Return (x, y) of the center of cell containing provided text 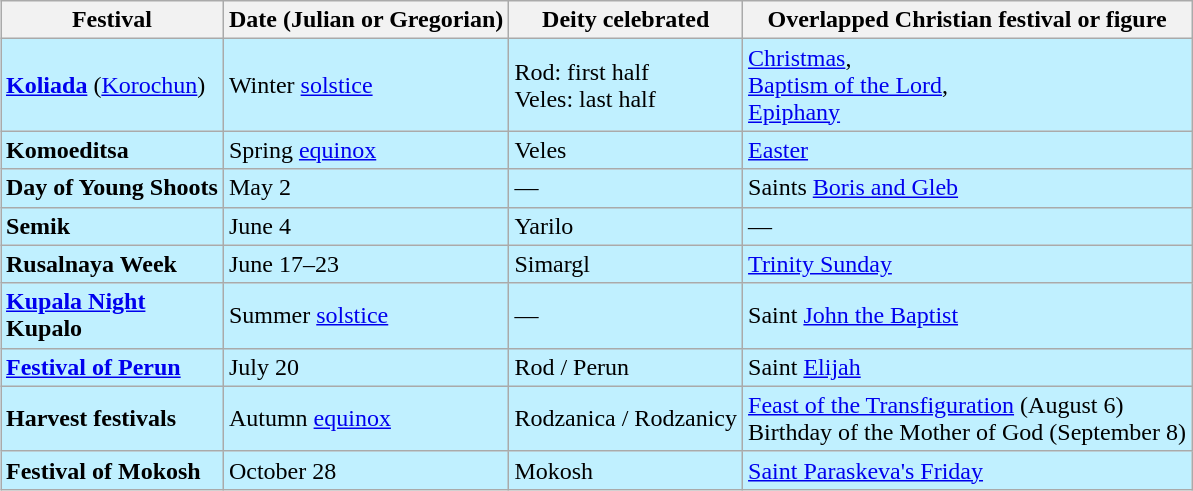
Mokosh (626, 470)
June 17–23 (366, 264)
Christmas,Baptism of the Lord,Epiphany (968, 85)
Festival of Perun (112, 367)
Deity celebrated (626, 20)
Rusalnaya Week (112, 264)
Yarilo (626, 226)
Kupala NightKupalo (112, 316)
Komoeditsa (112, 150)
Rodzanica / Rodzanicy (626, 418)
Veles (626, 150)
May 2 (366, 188)
Saints Boris and Gleb (968, 188)
Simargl (626, 264)
Rod / Perun (626, 367)
Overlapped Christian festival or figure (968, 20)
Saint Paraskeva's Friday (968, 470)
Rod: first halfVeles: last half (626, 85)
Winter solstice (366, 85)
July 20 (366, 367)
Day of Young Shoots (112, 188)
Festival (112, 20)
October 28 (366, 470)
June 4 (366, 226)
Trinity Sunday (968, 264)
Semik (112, 226)
Autumn equinox (366, 418)
Harvest festivals (112, 418)
Saint Elijah (968, 367)
Summer solstice (366, 316)
Date (Julian or Gregorian) (366, 20)
Festival of Mokosh (112, 470)
Saint John the Baptist (968, 316)
Spring equinox (366, 150)
Easter (968, 150)
Feast of the Transfiguration (August 6) Birthday of the Mother of God (September 8) (968, 418)
Koliada (Korochun) (112, 85)
